Pinpoint the cell where the given text exists, returning its [X, Y] midpoint coordinate. 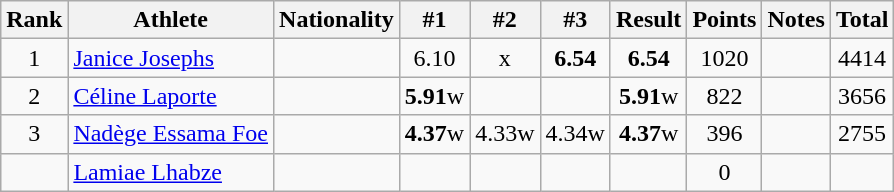
Céline Laporte [171, 96]
2 [34, 96]
4414 [862, 58]
4.34w [575, 134]
#3 [575, 20]
3 [34, 134]
Nationality [337, 20]
Notes [796, 20]
Rank [34, 20]
3656 [862, 96]
Lamiae Lhabze [171, 172]
4.33w [505, 134]
396 [724, 134]
0 [724, 172]
Points [724, 20]
#2 [505, 20]
1 [34, 58]
#1 [434, 20]
Result [648, 20]
1020 [724, 58]
6.10 [434, 58]
Janice Josephs [171, 58]
Nadège Essama Foe [171, 134]
x [505, 58]
Athlete [171, 20]
2755 [862, 134]
822 [724, 96]
Total [862, 20]
